Return the (X, Y) coordinate for the center point of the cell that contains the specified text.  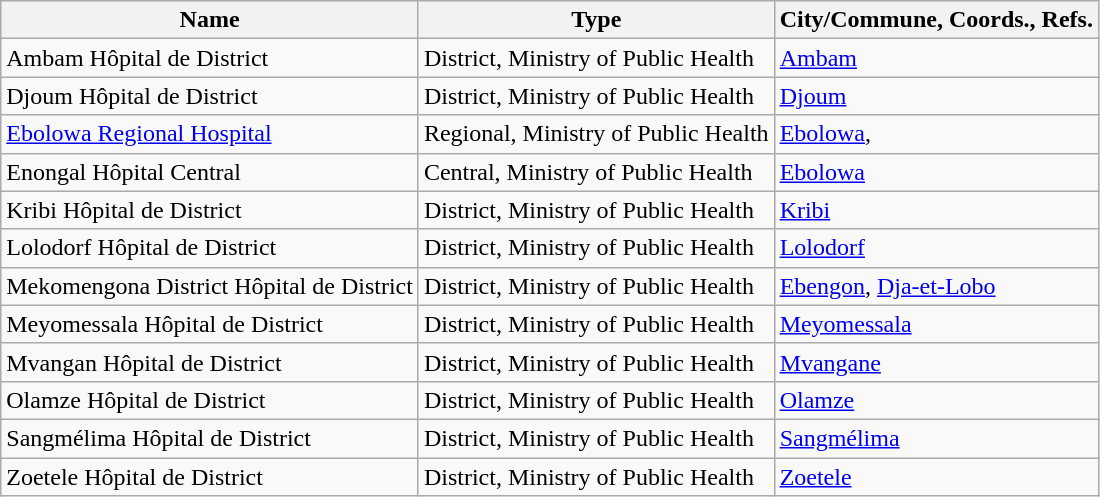
Ebolowa (936, 172)
Lolodorf Hôpital de District (210, 248)
Regional, Ministry of Public Health (596, 134)
Djoum Hôpital de District (210, 96)
Ebolowa, (936, 134)
Enongal Hôpital Central (210, 172)
Zoetele Hôpital de District (210, 477)
Ambam Hôpital de District (210, 58)
Kribi (936, 210)
Djoum (936, 96)
Zoetele (936, 477)
Type (596, 20)
Sangmélima (936, 438)
Central, Ministry of Public Health (596, 172)
Name (210, 20)
Sangmélima Hôpital de District (210, 438)
Olamze (936, 400)
Lolodorf (936, 248)
Ambam (936, 58)
Ebolowa Regional Hospital (210, 134)
Mekomengona District Hôpital de District (210, 286)
Meyomessala Hôpital de District (210, 324)
Meyomessala (936, 324)
Ebengon, Dja-et-Lobo (936, 286)
Olamze Hôpital de District (210, 400)
Kribi Hôpital de District (210, 210)
Mvangan Hôpital de District (210, 362)
City/Commune, Coords., Refs. (936, 20)
Mvangane (936, 362)
